Search for the cell housing the specified text and yield its (x, y) center coordinate. 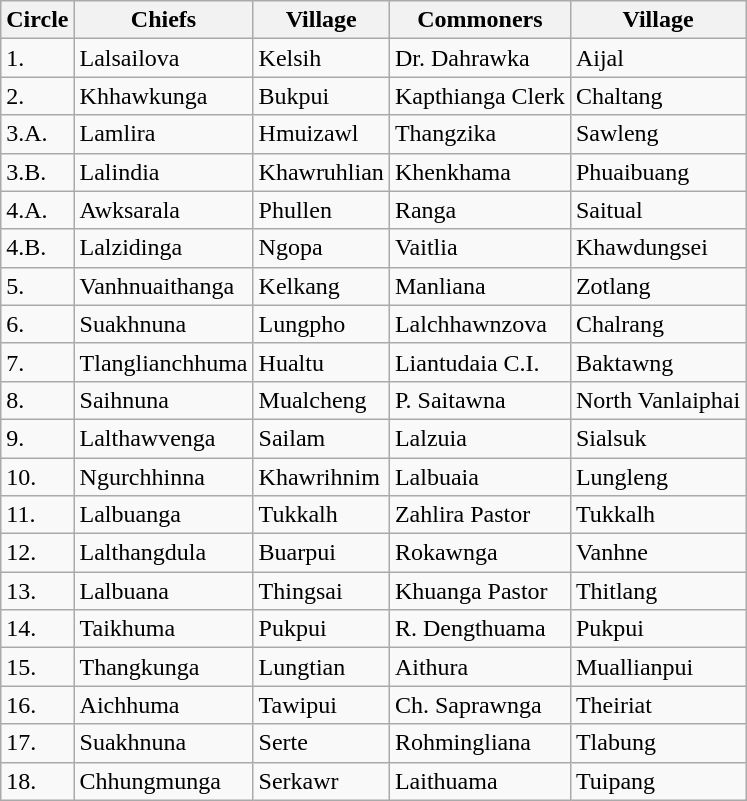
Tawipui (321, 705)
Chhungmunga (164, 781)
Khawrihnim (321, 477)
9. (38, 438)
Lungtian (321, 667)
4.A. (38, 210)
Tuipang (658, 781)
Zahlira Pastor (480, 515)
6. (38, 324)
Chaltang (658, 96)
Ngurchhinna (164, 477)
Chiefs (164, 20)
Ch. Saprawnga (480, 705)
Vanhne (658, 553)
Sailam (321, 438)
Circle (38, 20)
Lalbuana (164, 591)
Aithura (480, 667)
7. (38, 362)
Vaitlia (480, 248)
Kelsih (321, 58)
R. Dengthuama (480, 629)
17. (38, 743)
Zotlang (658, 286)
Hmuizawl (321, 134)
Khawdungsei (658, 248)
Thitlang (658, 591)
Lalzuia (480, 438)
10. (38, 477)
Lalbuanga (164, 515)
Saitual (658, 210)
Khenkhama (480, 172)
Manliana (480, 286)
Tlabung (658, 743)
Dr. Dahrawka (480, 58)
Awksarala (164, 210)
Lalbuaia (480, 477)
12. (38, 553)
Kelkang (321, 286)
Laithuama (480, 781)
Theiriat (658, 705)
3.A. (38, 134)
8. (38, 400)
Lalsailova (164, 58)
Hualtu (321, 362)
North Vanlaiphai (658, 400)
Bukpui (321, 96)
Mualcheng (321, 400)
P. Saitawna (480, 400)
Muallianpui (658, 667)
Lungpho (321, 324)
Vanhnuaithanga (164, 286)
16. (38, 705)
Serkawr (321, 781)
Tlanglianchhuma (164, 362)
18. (38, 781)
Baktawng (658, 362)
Lalindia (164, 172)
Khawruhlian (321, 172)
Saihnuna (164, 400)
Khhawkunga (164, 96)
5. (38, 286)
Lalzidinga (164, 248)
Chalrang (658, 324)
Phuaibuang (658, 172)
Thangzika (480, 134)
1. (38, 58)
Lungleng (658, 477)
Commoners (480, 20)
Lamlira (164, 134)
Sialsuk (658, 438)
Taikhuma (164, 629)
2. (38, 96)
Buarpui (321, 553)
3.B. (38, 172)
Aijal (658, 58)
Rokawnga (480, 553)
Lalthangdula (164, 553)
Serte (321, 743)
Lalchhawnzova (480, 324)
Kapthianga Clerk (480, 96)
Lalthawvenga (164, 438)
13. (38, 591)
Ranga (480, 210)
Phullen (321, 210)
11. (38, 515)
Aichhuma (164, 705)
Ngopa (321, 248)
Khuanga Pastor (480, 591)
4.B. (38, 248)
14. (38, 629)
Liantudaia C.I. (480, 362)
15. (38, 667)
Thingsai (321, 591)
Sawleng (658, 134)
Rohmingliana (480, 743)
Thangkunga (164, 667)
